Return [X, Y] of the center of cell containing provided text 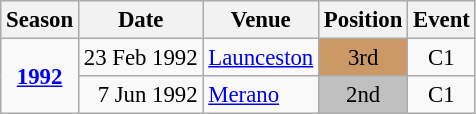
Merano [261, 95]
Position [364, 20]
3rd [364, 58]
Season [40, 20]
Date [140, 20]
23 Feb 1992 [140, 58]
2nd [364, 95]
7 Jun 1992 [140, 95]
Launceston [261, 58]
1992 [40, 76]
Venue [261, 20]
Event [442, 20]
